Scan for the cell matching the given text and deliver its [X, Y] coordinate at center. 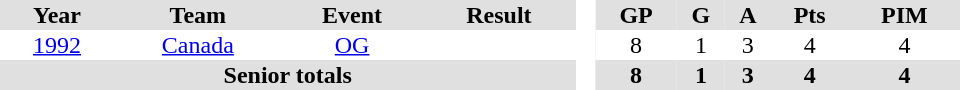
Senior totals [288, 75]
GP [636, 15]
PIM [904, 15]
Year [57, 15]
OG [352, 45]
Result [500, 15]
Canada [198, 45]
A [748, 15]
Team [198, 15]
1992 [57, 45]
Pts [810, 15]
G [701, 15]
Event [352, 15]
